Return the [x, y] coordinate for the center point of the cell that contains the specified text.  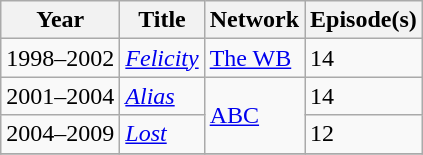
The WB [254, 58]
Year [60, 20]
2004–2009 [60, 134]
Episode(s) [364, 20]
Title [162, 20]
Alias [162, 96]
Lost [162, 134]
1998–2002 [60, 58]
Network [254, 20]
Felicity [162, 58]
12 [364, 134]
ABC [254, 115]
2001–2004 [60, 96]
